Detect which cell encompasses the target text, then output its [X, Y] center coordinate. 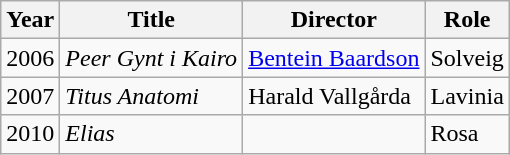
2010 [30, 134]
Elias [152, 134]
Year [30, 20]
Title [152, 20]
Solveig [467, 58]
Role [467, 20]
Lavinia [467, 96]
Bentein Baardson [334, 58]
Rosa [467, 134]
Harald Vallgårda [334, 96]
Peer Gynt i Kairo [152, 58]
Director [334, 20]
2007 [30, 96]
Titus Anatomi [152, 96]
2006 [30, 58]
